Provide the (X, Y) coordinate of the cell's center where the given text is located.  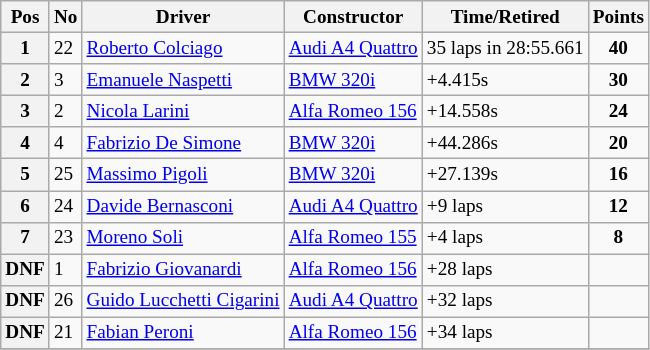
12 (618, 206)
+28 laps (505, 270)
Pos (26, 17)
23 (66, 238)
+44.286s (505, 143)
30 (618, 80)
5 (26, 175)
+14.558s (505, 111)
+27.139s (505, 175)
Points (618, 17)
40 (618, 48)
20 (618, 143)
Roberto Colciago (183, 48)
+4 laps (505, 238)
Fabrizio De Simone (183, 143)
16 (618, 175)
No (66, 17)
6 (26, 206)
7 (26, 238)
35 laps in 28:55.661 (505, 48)
Nicola Larini (183, 111)
Constructor (353, 17)
21 (66, 333)
Driver (183, 17)
+4.415s (505, 80)
8 (618, 238)
Alfa Romeo 155 (353, 238)
25 (66, 175)
Time/Retired (505, 17)
Massimo Pigoli (183, 175)
Emanuele Naspetti (183, 80)
+32 laps (505, 301)
Moreno Soli (183, 238)
26 (66, 301)
Guido Lucchetti Cigarini (183, 301)
22 (66, 48)
+9 laps (505, 206)
Fabrizio Giovanardi (183, 270)
Fabian Peroni (183, 333)
Davide Bernasconi (183, 206)
+34 laps (505, 333)
